Detect which cell encompasses the target text, then output its [x, y] center coordinate. 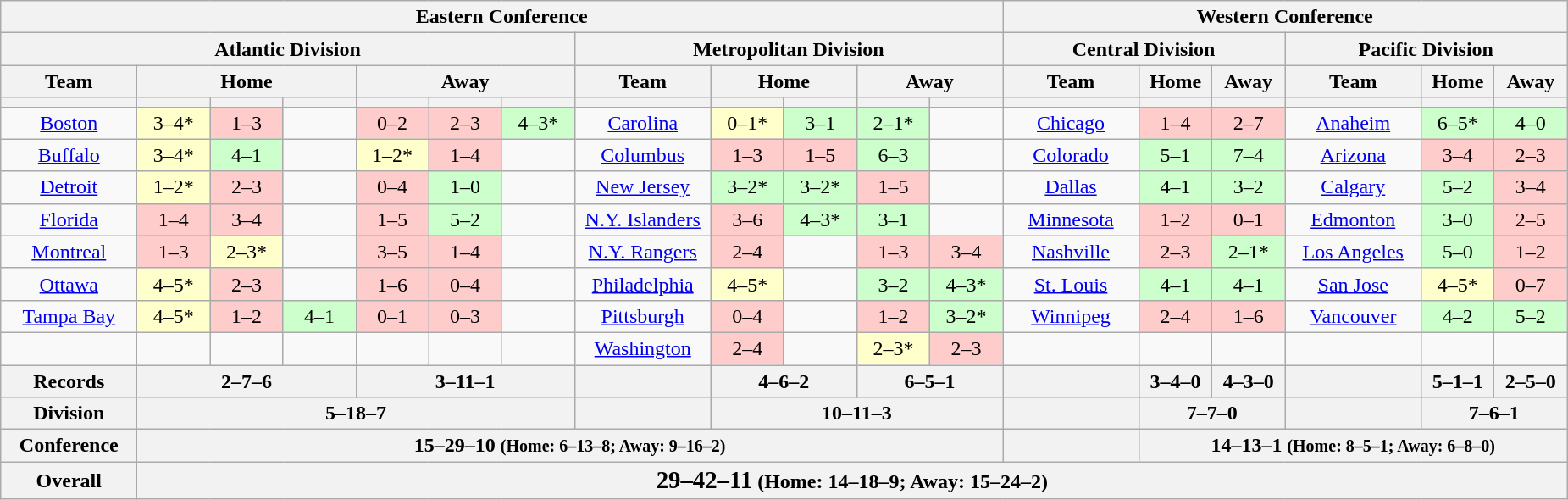
14–13–1 (Home: 8–5–1; Away: 6–8–0) [1354, 446]
Montreal [69, 252]
5–0 [1458, 252]
0–2 [392, 123]
Nashville [1071, 252]
Detroit [69, 187]
7–7–0 [1212, 414]
5–18–7 [356, 414]
15–29–10 (Home: 6–13–8; Away: 9–16–2) [570, 446]
6–5–1 [929, 381]
Vancouver [1354, 316]
Pittsburgh [642, 316]
4–6–2 [784, 381]
3–4–0 [1176, 381]
Atlantic Division [288, 49]
Colorado [1071, 155]
3–6 [747, 219]
Columbus [642, 155]
Ottawa [69, 284]
3–11–1 [465, 381]
6–3 [893, 155]
Philadelphia [642, 284]
3–0 [1458, 219]
0–7 [1531, 284]
5–1–1 [1458, 381]
Washington [642, 348]
Edmonton [1354, 219]
3–5 [392, 252]
Carolina [642, 123]
San Jose [1354, 284]
Dallas [1071, 187]
Overall [69, 481]
7–6–1 [1494, 414]
Winnipeg [1071, 316]
Florida [69, 219]
Records [69, 381]
Los Angeles [1354, 252]
Anaheim [1354, 123]
Chicago [1071, 123]
5–1 [1176, 155]
Tampa Bay [69, 316]
Metropolitan Division [788, 49]
New Jersey [642, 187]
4–0 [1531, 123]
Central Division [1144, 49]
0–1* [747, 123]
2–5 [1531, 219]
Pacific Division [1427, 49]
Boston [69, 123]
N.Y. Islanders [642, 219]
Calgary [1354, 187]
2–7–6 [247, 381]
Conference [69, 446]
Arizona [1354, 155]
10–11–3 [856, 414]
Minnesota [1071, 219]
4–2 [1458, 316]
2–5–0 [1531, 381]
0–3 [465, 316]
Division [69, 414]
6–5* [1458, 123]
4–3–0 [1249, 381]
St. Louis [1071, 284]
Buffalo [69, 155]
29–42–11 (Home: 14–18–9; Away: 15–24–2) [852, 481]
N.Y. Rangers [642, 252]
1–0 [465, 187]
2–7 [1249, 123]
Western Conference [1285, 17]
7–4 [1249, 155]
Eastern Conference [501, 17]
